Scan for the cell matching the given text and deliver its [x, y] coordinate at center. 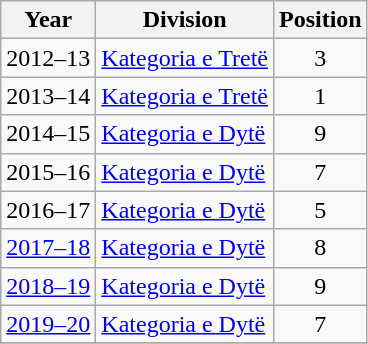
Position [320, 20]
8 [320, 248]
1 [320, 96]
2014–15 [48, 134]
2018–19 [48, 286]
2013–14 [48, 96]
2016–17 [48, 210]
2017–18 [48, 248]
Year [48, 20]
2019–20 [48, 324]
2012–13 [48, 58]
3 [320, 58]
5 [320, 210]
Division [185, 20]
2015–16 [48, 172]
